Determine the (x, y) coordinate at the center of the cell enclosing the given text.  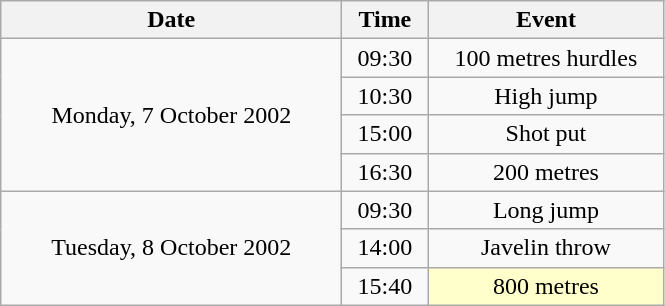
16:30 (385, 172)
Date (172, 20)
Monday, 7 October 2002 (172, 115)
15:40 (385, 286)
14:00 (385, 248)
10:30 (385, 96)
Time (385, 20)
Javelin throw (546, 248)
800 metres (546, 286)
Shot put (546, 134)
Tuesday, 8 October 2002 (172, 248)
200 metres (546, 172)
100 metres hurdles (546, 58)
Event (546, 20)
15:00 (385, 134)
High jump (546, 96)
Long jump (546, 210)
